Scan for the cell matching the given text and deliver its (X, Y) coordinate at center. 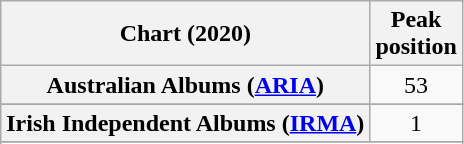
53 (416, 85)
1 (416, 123)
Australian Albums (ARIA) (186, 85)
Chart (2020) (186, 34)
Peakposition (416, 34)
Irish Independent Albums (IRMA) (186, 123)
